Detect which cell encompasses the target text, then output its [x, y] center coordinate. 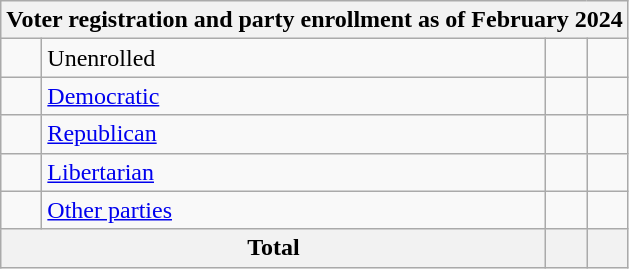
Republican [294, 134]
Voter registration and party enrollment as of February 2024 [314, 20]
Libertarian [294, 172]
Democratic [294, 96]
Unenrolled [294, 58]
Total [274, 248]
Other parties [294, 210]
